Extract the [x, y] coordinate from the center of the cell holding the provided text.  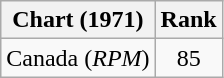
Canada (RPM) [78, 58]
85 [188, 58]
Chart (1971) [78, 20]
Rank [188, 20]
